Scan for the cell matching the given text and deliver its [X, Y] coordinate at center. 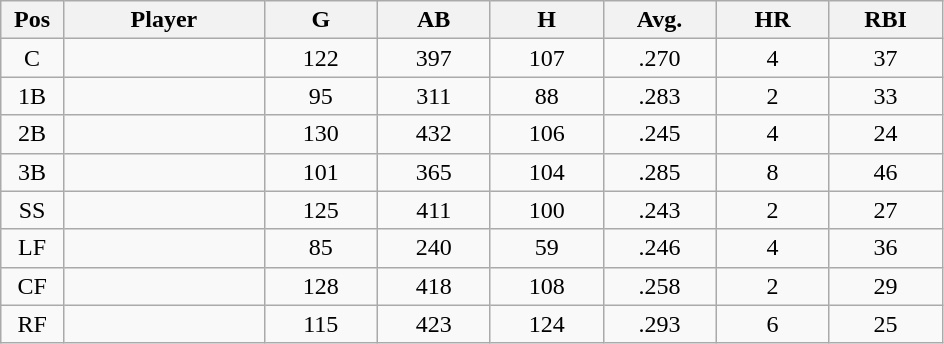
G [320, 20]
59 [546, 248]
8 [772, 172]
27 [886, 210]
1B [32, 96]
LF [32, 248]
115 [320, 324]
125 [320, 210]
RBI [886, 20]
.246 [660, 248]
122 [320, 58]
29 [886, 286]
418 [434, 286]
108 [546, 286]
3B [32, 172]
88 [546, 96]
C [32, 58]
85 [320, 248]
Avg. [660, 20]
311 [434, 96]
.285 [660, 172]
411 [434, 210]
240 [434, 248]
95 [320, 96]
46 [886, 172]
.270 [660, 58]
.283 [660, 96]
423 [434, 324]
25 [886, 324]
H [546, 20]
106 [546, 134]
AB [434, 20]
101 [320, 172]
.245 [660, 134]
HR [772, 20]
33 [886, 96]
37 [886, 58]
397 [434, 58]
365 [434, 172]
124 [546, 324]
Player [164, 20]
6 [772, 324]
100 [546, 210]
2B [32, 134]
RF [32, 324]
SS [32, 210]
Pos [32, 20]
.243 [660, 210]
CF [32, 286]
128 [320, 286]
104 [546, 172]
24 [886, 134]
36 [886, 248]
130 [320, 134]
432 [434, 134]
.293 [660, 324]
.258 [660, 286]
107 [546, 58]
